Capture the cell that displays the provided text and extract its [x, y] central coordinate. 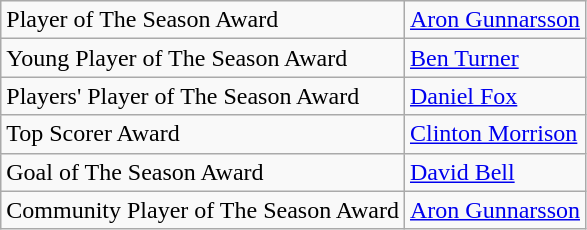
Community Player of The Season Award [203, 210]
Ben Turner [494, 58]
Daniel Fox [494, 96]
David Bell [494, 172]
Goal of The Season Award [203, 172]
Player of The Season Award [203, 20]
Clinton Morrison [494, 134]
Players' Player of The Season Award [203, 96]
Young Player of The Season Award [203, 58]
Top Scorer Award [203, 134]
